Search for the cell housing the specified text and yield its (X, Y) center coordinate. 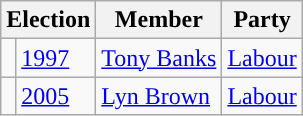
Member (159, 20)
Party (262, 20)
Tony Banks (159, 58)
1997 (56, 58)
Election (48, 20)
Lyn Brown (159, 96)
2005 (56, 96)
